Locate the cell with the specified text and output its (x, y) center coordinate. 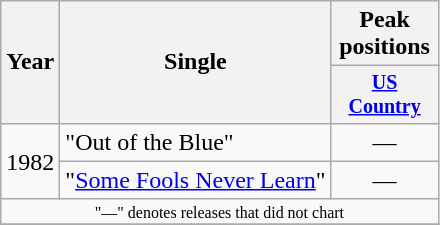
Peak positions (384, 34)
"—" denotes releases that did not chart (220, 211)
US Country (384, 94)
"Some Fools Never Learn" (196, 180)
1982 (30, 161)
Year (30, 62)
Single (196, 62)
"Out of the Blue" (196, 142)
